Locate the cell with the specified text and output its [x, y] center coordinate. 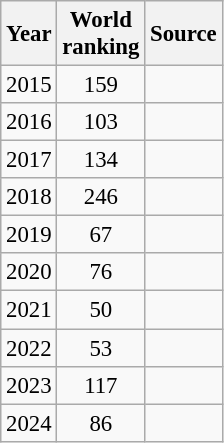
2017 [29, 160]
246 [101, 197]
67 [101, 235]
2019 [29, 235]
Year [29, 34]
103 [101, 122]
159 [101, 85]
2016 [29, 122]
134 [101, 160]
2022 [29, 348]
76 [101, 273]
Source [184, 34]
2023 [29, 385]
86 [101, 423]
2024 [29, 423]
53 [101, 348]
2018 [29, 197]
2015 [29, 85]
Worldranking [101, 34]
2020 [29, 273]
50 [101, 310]
117 [101, 385]
2021 [29, 310]
